Find where the given text appears and provide that cell's center as (X, Y) coordinate. 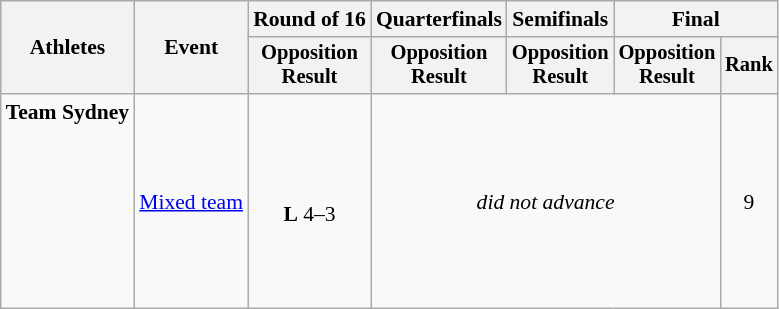
Team Sydney (68, 201)
Quarterfinals (439, 19)
Round of 16 (310, 19)
Mixed team (191, 201)
Event (191, 48)
Rank (749, 66)
Semifinals (560, 19)
Final (696, 19)
L 4–3 (310, 201)
9 (749, 201)
Athletes (68, 48)
did not advance (546, 201)
